Capture the cell that displays the provided text and extract its (x, y) central coordinate. 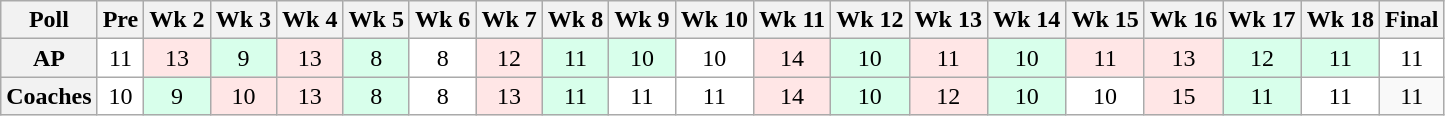
Wk 3 (243, 20)
Wk 15 (1105, 20)
Coaches (49, 96)
Wk 7 (509, 20)
Wk 18 (1340, 20)
Wk 16 (1183, 20)
Wk 6 (442, 20)
Wk 17 (1262, 20)
Wk 12 (870, 20)
Pre (120, 20)
Wk 9 (642, 20)
Wk 13 (948, 20)
Final (1412, 20)
Wk 5 (376, 20)
Wk 4 (310, 20)
AP (49, 58)
Wk 11 (792, 20)
Wk 14 (1026, 20)
Wk 10 (714, 20)
15 (1183, 96)
Wk 8 (575, 20)
Poll (49, 20)
Wk 2 (177, 20)
